Search for the cell housing the specified text and yield its (x, y) center coordinate. 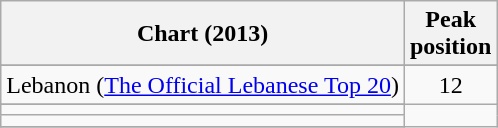
12 (450, 85)
Chart (2013) (203, 34)
Peakposition (450, 34)
Lebanon (The Official Lebanese Top 20) (203, 85)
